Extract the (x, y) coordinate from the center of the cell holding the provided text.  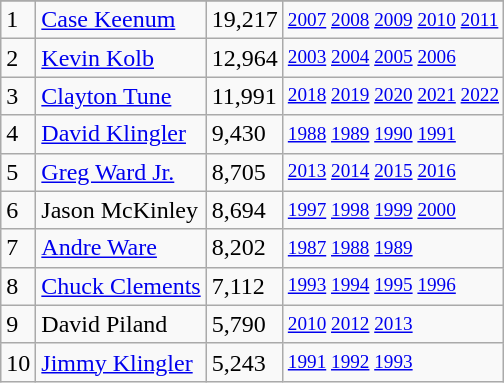
2 (18, 58)
2003 2004 2005 2006 (393, 58)
7 (18, 248)
Case Keenum (121, 20)
4 (18, 134)
David Piland (121, 324)
Chuck Clements (121, 286)
3 (18, 96)
2010 2012 2013 (393, 324)
10 (18, 362)
5,790 (244, 324)
1987 1988 1989 (393, 248)
11,991 (244, 96)
8,705 (244, 172)
Kevin Kolb (121, 58)
1988 1989 1990 1991 (393, 134)
Jason McKinley (121, 210)
9 (18, 324)
9,430 (244, 134)
8 (18, 286)
2013 2014 2015 2016 (393, 172)
Andre Ware (121, 248)
1993 1994 1995 1996 (393, 286)
5,243 (244, 362)
2018 2019 2020 2021 2022 (393, 96)
12,964 (244, 58)
David Klingler (121, 134)
1 (18, 20)
Jimmy Klingler (121, 362)
8,694 (244, 210)
1991 1992 1993 (393, 362)
5 (18, 172)
Clayton Tune (121, 96)
6 (18, 210)
1997 1998 1999 2000 (393, 210)
2007 2008 2009 2010 2011 (393, 20)
19,217 (244, 20)
7,112 (244, 286)
Greg Ward Jr. (121, 172)
8,202 (244, 248)
